Output the [x, y] coordinate of the center of the cell containing the given text.  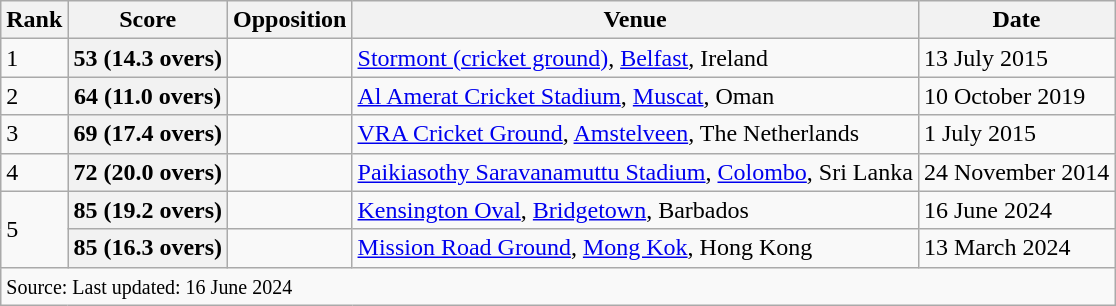
69 (17.4 overs) [148, 134]
2 [34, 96]
Paikiasothy Saravanamuttu Stadium, Colombo, Sri Lanka [635, 172]
53 (14.3 overs) [148, 58]
VRA Cricket Ground, Amstelveen, The Netherlands [635, 134]
Score [148, 20]
Date [1016, 20]
Stormont (cricket ground), Belfast, Ireland [635, 58]
85 (16.3 overs) [148, 248]
10 October 2019 [1016, 96]
Opposition [290, 20]
1 July 2015 [1016, 134]
64 (11.0 overs) [148, 96]
24 November 2014 [1016, 172]
Al Amerat Cricket Stadium, Muscat, Oman [635, 96]
13 July 2015 [1016, 58]
13 March 2024 [1016, 248]
5 [34, 229]
3 [34, 134]
85 (19.2 overs) [148, 210]
4 [34, 172]
Source: Last updated: 16 June 2024 [558, 286]
1 [34, 58]
Mission Road Ground, Mong Kok, Hong Kong [635, 248]
Rank [34, 20]
72 (20.0 overs) [148, 172]
Venue [635, 20]
16 June 2024 [1016, 210]
Kensington Oval, Bridgetown, Barbados [635, 210]
